Extract the [X, Y] coordinate from the center of the cell holding the provided text.  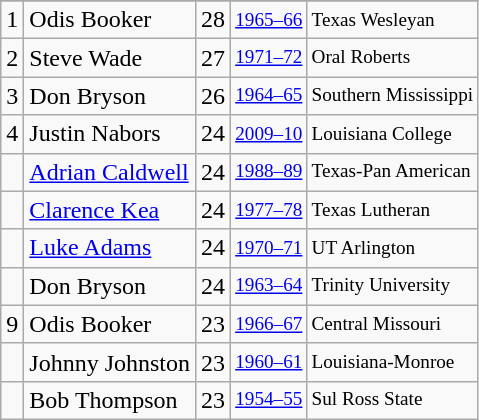
Louisiana College [392, 134]
Sul Ross State [392, 400]
Luke Adams [110, 248]
3 [12, 96]
Texas Lutheran [392, 210]
2 [12, 58]
1971–72 [269, 58]
Southern Mississippi [392, 96]
UT Arlington [392, 248]
1964–65 [269, 96]
Texas-Pan American [392, 172]
1988–89 [269, 172]
Justin Nabors [110, 134]
28 [214, 20]
1960–61 [269, 362]
Central Missouri [392, 324]
Oral Roberts [392, 58]
1977–78 [269, 210]
Johnny Johnston [110, 362]
1965–66 [269, 20]
Adrian Caldwell [110, 172]
1 [12, 20]
Steve Wade [110, 58]
Texas Wesleyan [392, 20]
Clarence Kea [110, 210]
1970–71 [269, 248]
1966–67 [269, 324]
1963–64 [269, 286]
9 [12, 324]
1954–55 [269, 400]
Bob Thompson [110, 400]
27 [214, 58]
4 [12, 134]
26 [214, 96]
Trinity University [392, 286]
Louisiana-Monroe [392, 362]
2009–10 [269, 134]
